Locate the cell with the specified text and output its (x, y) center coordinate. 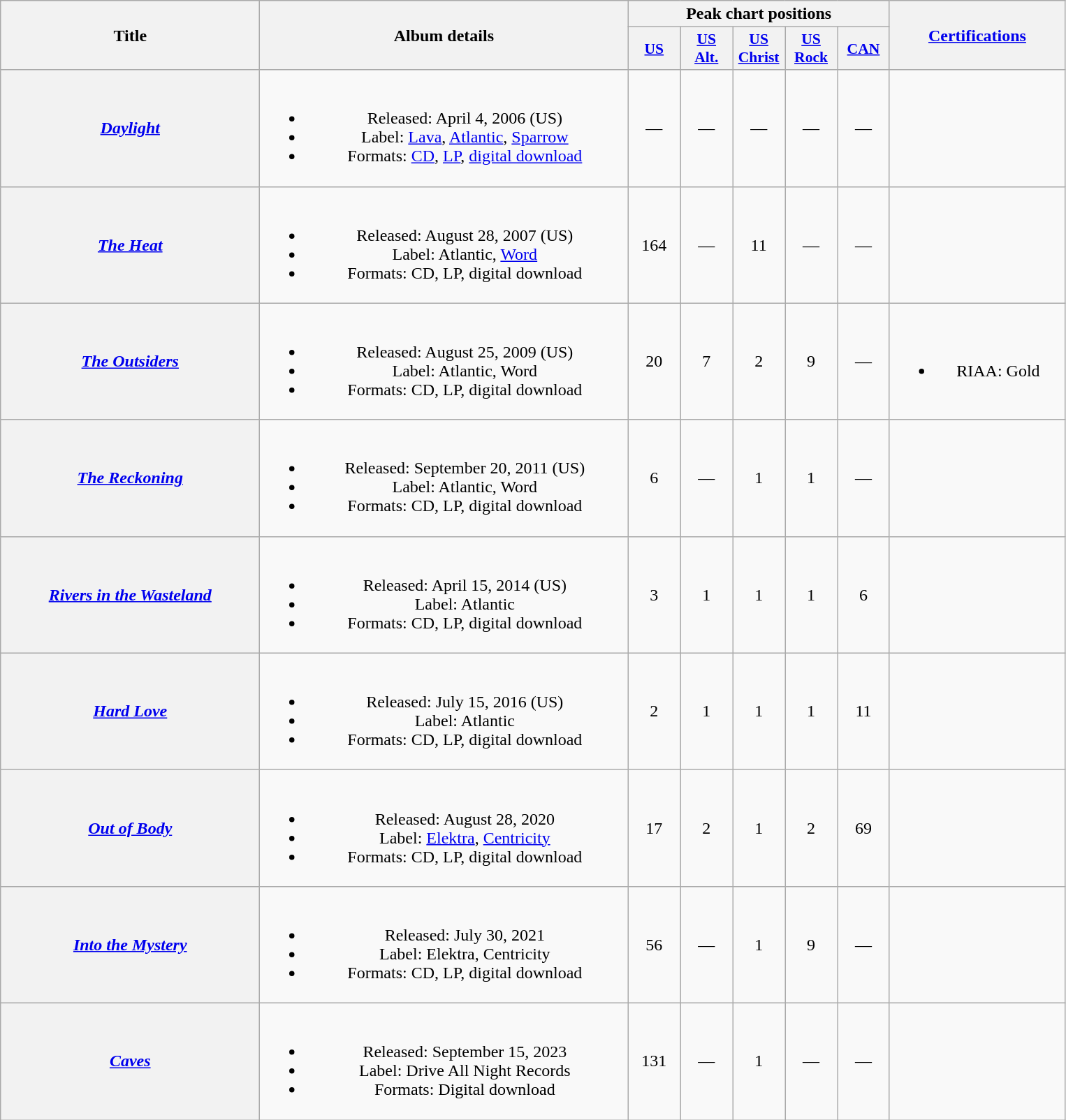
The Heat (130, 244)
Released: September 15, 2023Label: Drive All Night RecordsFormats: Digital download (444, 1061)
Released: April 4, 2006 (US)Label: Lava, Atlantic, SparrowFormats: CD, LP, digital download (444, 128)
Released: September 20, 2011 (US)Label: Atlantic, WordFormats: CD, LP, digital download (444, 478)
Into the Mystery (130, 944)
Daylight (130, 128)
Caves (130, 1061)
Peak chart positions (759, 14)
164 (654, 244)
Released: August 28, 2020Label: Elektra, CentricityFormats: CD, LP, digital download (444, 828)
Released: August 25, 2009 (US)Label: Atlantic, WordFormats: CD, LP, digital download (444, 362)
Certifications (977, 35)
Album details (444, 35)
The Outsiders (130, 362)
Released: August 28, 2007 (US)Label: Atlantic, WordFormats: CD, LP, digital download (444, 244)
USRock (812, 49)
USAlt. (707, 49)
56 (654, 944)
RIAA: Gold (977, 362)
CAN (863, 49)
USChrist (759, 49)
17 (654, 828)
Released: July 30, 2021Label: Elektra, CentricityFormats: CD, LP, digital download (444, 944)
Hard Love (130, 711)
3 (654, 595)
Title (130, 35)
131 (654, 1061)
Rivers in the Wasteland (130, 595)
Out of Body (130, 828)
US (654, 49)
The Reckoning (130, 478)
20 (654, 362)
Released: April 15, 2014 (US)Label: AtlanticFormats: CD, LP, digital download (444, 595)
7 (707, 362)
69 (863, 828)
Released: July 15, 2016 (US)Label: AtlanticFormats: CD, LP, digital download (444, 711)
